Output the (x, y) coordinate of the center of the cell containing the given text.  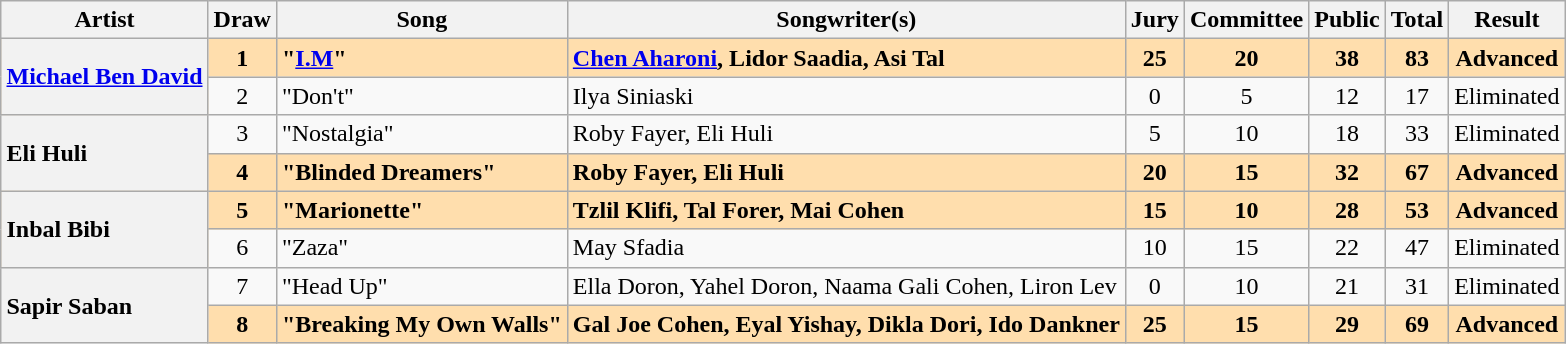
8 (242, 324)
Eli Huli (104, 153)
Chen Aharoni, Lidor Saadia, Asi Tal (846, 58)
"Zaza" (422, 248)
18 (1347, 134)
6 (242, 248)
"Breaking My Own Walls" (422, 324)
2 (242, 96)
Ella Doron, Yahel Doron, Naama Gali Cohen, Liron Lev (846, 286)
3 (242, 134)
"Marionette" (422, 210)
Total (1417, 20)
Sapir Saban (104, 305)
Public (1347, 20)
83 (1417, 58)
29 (1347, 324)
12 (1347, 96)
53 (1417, 210)
"Nostalgia" (422, 134)
Gal Joe Cohen, Eyal Yishay, Dikla Dori, Ido Dankner (846, 324)
Michael Ben David (104, 77)
33 (1417, 134)
Song (422, 20)
22 (1347, 248)
Artist (104, 20)
Tzlil Klifi, Tal Forer, Mai Cohen (846, 210)
Songwriter(s) (846, 20)
31 (1417, 286)
4 (242, 172)
47 (1417, 248)
Ilya Siniaski (846, 96)
17 (1417, 96)
"Head Up" (422, 286)
May Sfadia (846, 248)
Inbal Bibi (104, 229)
Result (1507, 20)
69 (1417, 324)
7 (242, 286)
38 (1347, 58)
Jury (1154, 20)
Draw (242, 20)
1 (242, 58)
67 (1417, 172)
32 (1347, 172)
28 (1347, 210)
"Don't" (422, 96)
"I.M" (422, 58)
Committee (1246, 20)
21 (1347, 286)
"Blinded Dreamers" (422, 172)
